Return the [x, y] coordinate for the center point of the cell that contains the specified text.  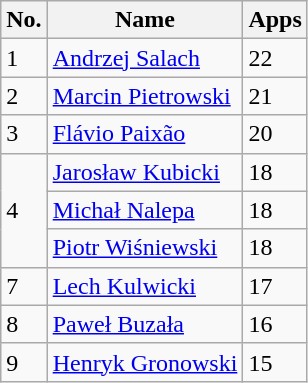
17 [275, 286]
8 [24, 324]
4 [24, 210]
Lech Kulwicki [145, 286]
Apps [275, 20]
9 [24, 362]
7 [24, 286]
No. [24, 20]
22 [275, 58]
15 [275, 362]
1 [24, 58]
Name [145, 20]
2 [24, 96]
20 [275, 134]
Andrzej Salach [145, 58]
21 [275, 96]
16 [275, 324]
Henryk Gronowski [145, 362]
Paweł Buzała [145, 324]
Jarosław Kubicki [145, 172]
Flávio Paixão [145, 134]
Piotr Wiśniewski [145, 248]
3 [24, 134]
Michał Nalepa [145, 210]
Marcin Pietrowski [145, 96]
